Pinpoint the cell where the given text exists, returning its (x, y) midpoint coordinate. 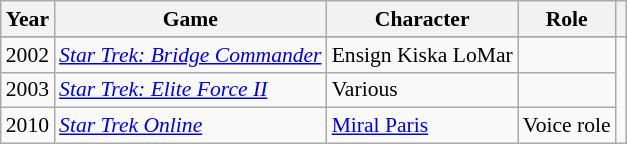
Role (567, 19)
Year (28, 19)
2002 (28, 55)
Miral Paris (422, 126)
Game (190, 19)
Star Trek: Elite Force II (190, 90)
Character (422, 19)
Ensign Kiska LoMar (422, 55)
2003 (28, 90)
Voice role (567, 126)
Star Trek Online (190, 126)
Various (422, 90)
Star Trek: Bridge Commander (190, 55)
2010 (28, 126)
